Search for the cell housing the specified text and yield its (x, y) center coordinate. 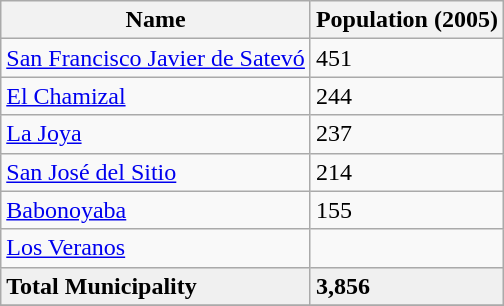
Population (2005) (406, 20)
155 (406, 210)
Total Municipality (156, 286)
La Joya (156, 134)
San José del Sitio (156, 172)
244 (406, 96)
El Chamizal (156, 96)
San Francisco Javier de Satevó (156, 58)
Name (156, 20)
237 (406, 134)
3,856 (406, 286)
451 (406, 58)
Los Veranos (156, 248)
214 (406, 172)
Babonoyaba (156, 210)
